Identify which cell holds the provided text, then report its [x, y] central coordinate. 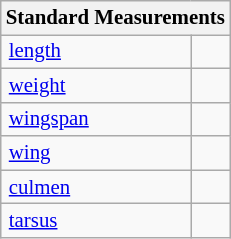
Standard Measurements [116, 18]
tarsus [96, 221]
culmen [96, 187]
wingspan [96, 119]
length [96, 51]
wing [96, 153]
weight [96, 85]
